Output the (X, Y) coordinate of the center of the cell containing the given text.  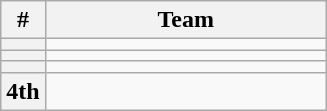
4th (23, 91)
Team (186, 20)
# (23, 20)
